Determine the (x, y) coordinate at the center of the cell enclosing the given text.  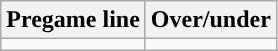
Over/under (210, 20)
Pregame line (74, 20)
